From the cell containing the given text, extract its center point as (X, Y) coordinate. 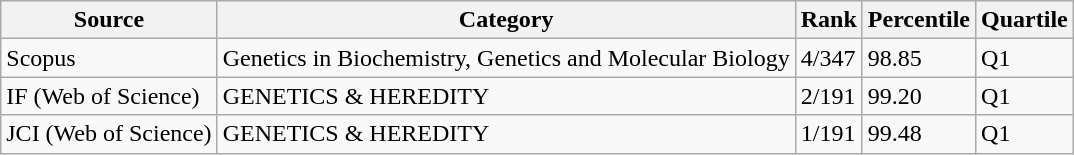
Rank (828, 20)
JCI (Web of Science) (109, 134)
Source (109, 20)
98.85 (918, 58)
99.48 (918, 134)
2/191 (828, 96)
Quartile (1025, 20)
Category (506, 20)
Genetics in Biochemistry, Genetics and Molecular Biology (506, 58)
4/347 (828, 58)
99.20 (918, 96)
Percentile (918, 20)
IF (Web of Science) (109, 96)
Scopus (109, 58)
1/191 (828, 134)
